Locate the cell with the specified text and output its [x, y] center coordinate. 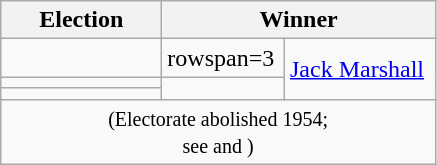
rowspan=3 [224, 58]
(Electorate abolished 1954; see and ) [218, 132]
Election [82, 20]
Winner [299, 20]
Jack Marshall [360, 69]
